Determine the (x, y) coordinate at the center of the cell enclosing the given text.  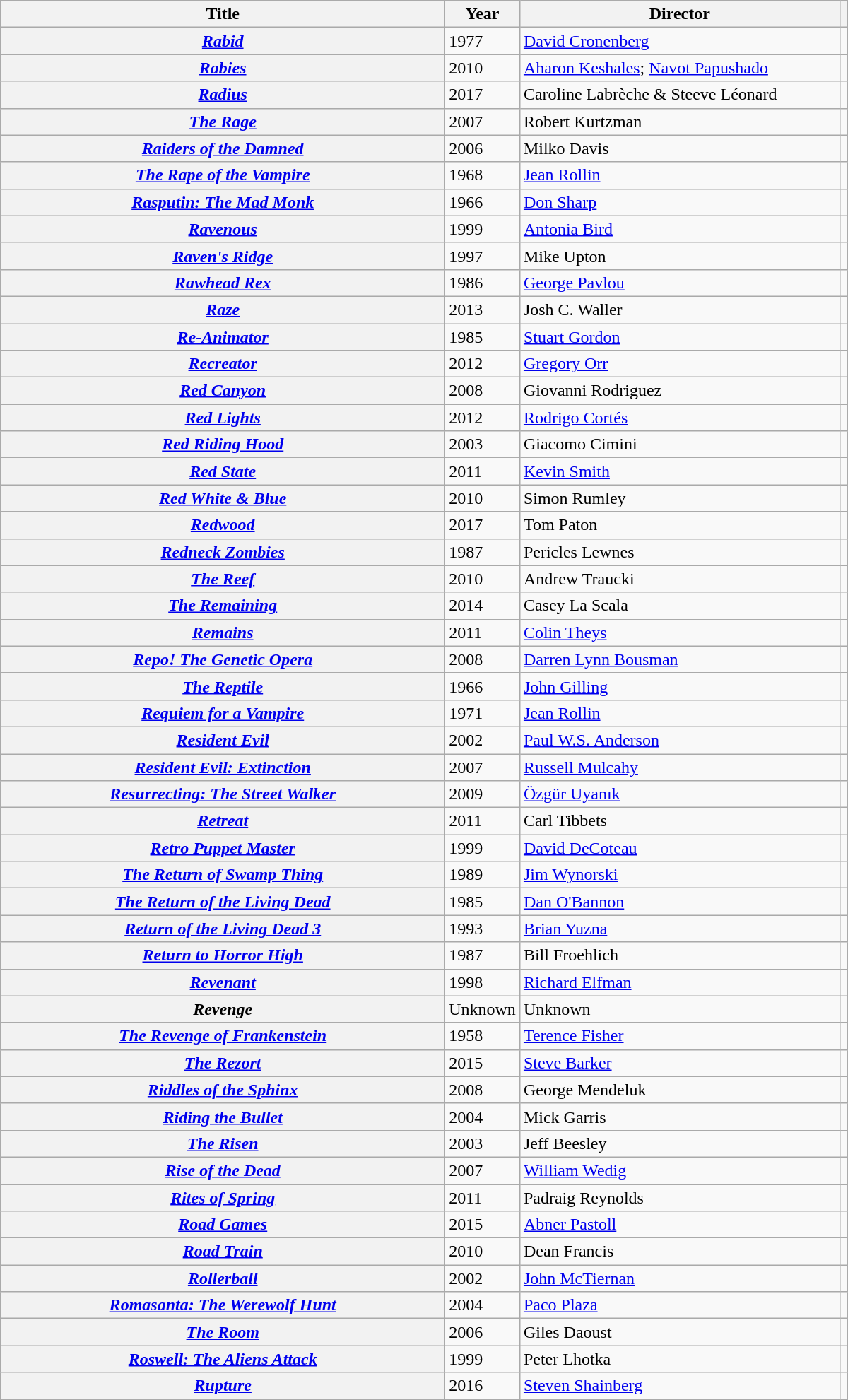
1993 (483, 929)
Resident Evil (223, 740)
Aharon Keshales; Navot Papushado (680, 68)
The Reef (223, 579)
Padraig Reynolds (680, 1198)
Red White & Blue (223, 498)
Gregory Orr (680, 364)
The Reptile (223, 686)
Bill Froehlich (680, 955)
Paco Plaza (680, 1305)
Russell Mulcahy (680, 767)
Rollerball (223, 1278)
1971 (483, 713)
Pericles Lewnes (680, 552)
Richard Elfman (680, 982)
Giles Daoust (680, 1332)
Ravenous (223, 229)
Mick Garris (680, 1117)
Riding the Bullet (223, 1117)
Requiem for a Vampire (223, 713)
The Return of the Living Dead (223, 902)
Casey La Scala (680, 606)
Antonia Bird (680, 229)
David DeCoteau (680, 848)
David Cronenberg (680, 41)
Retreat (223, 821)
Raven's Ridge (223, 256)
Red Canyon (223, 391)
Re-Animator (223, 337)
Retro Puppet Master (223, 848)
1968 (483, 175)
Year (483, 14)
Tom Paton (680, 525)
Red Riding Hood (223, 445)
Title (223, 14)
Simon Rumley (680, 498)
1986 (483, 283)
Steven Shainberg (680, 1386)
The Revenge of Frankenstein (223, 1036)
Recreator (223, 364)
Resident Evil: Extinction (223, 767)
Rise of the Dead (223, 1170)
Rodrigo Cortés (680, 418)
1989 (483, 875)
George Pavlou (680, 283)
Rawhead Rex (223, 283)
2009 (483, 794)
1958 (483, 1036)
Terence Fisher (680, 1036)
Dean Francis (680, 1252)
Colin Theys (680, 633)
Road Games (223, 1225)
Rabies (223, 68)
The Risen (223, 1143)
Riddles of the Sphinx (223, 1090)
Revenge (223, 1009)
Kevin Smith (680, 471)
William Wedig (680, 1170)
Redwood (223, 525)
Redneck Zombies (223, 552)
Director (680, 14)
Peter Lhotka (680, 1359)
Revenant (223, 982)
Josh C. Waller (680, 310)
Raiders of the Damned (223, 148)
Rabid (223, 41)
John Gilling (680, 686)
The Rape of the Vampire (223, 175)
Rasputin: The Mad Monk (223, 202)
The Rezort (223, 1063)
The Room (223, 1332)
Romasanta: The Werewolf Hunt (223, 1305)
Paul W.S. Anderson (680, 740)
Jeff Beesley (680, 1143)
Red Lights (223, 418)
Radius (223, 95)
John McTiernan (680, 1278)
Steve Barker (680, 1063)
Rupture (223, 1386)
Carl Tibbets (680, 821)
2013 (483, 310)
1977 (483, 41)
Jim Wynorski (680, 875)
Road Train (223, 1252)
Remains (223, 633)
Milko Davis (680, 148)
Abner Pastoll (680, 1225)
The Return of Swamp Thing (223, 875)
Raze (223, 310)
Caroline Labrèche & Steeve Léonard (680, 95)
The Remaining (223, 606)
Roswell: The Aliens Attack (223, 1359)
2016 (483, 1386)
The Rage (223, 122)
1998 (483, 982)
Brian Yuzna (680, 929)
Stuart Gordon (680, 337)
Return of the Living Dead 3 (223, 929)
1997 (483, 256)
George Mendeluk (680, 1090)
Rites of Spring (223, 1198)
Resurrecting: The Street Walker (223, 794)
2014 (483, 606)
Darren Lynn Bousman (680, 659)
Robert Kurtzman (680, 122)
Özgür Uyanık (680, 794)
Red State (223, 471)
Don Sharp (680, 202)
Mike Upton (680, 256)
Dan O'Bannon (680, 902)
Repo! The Genetic Opera (223, 659)
Return to Horror High (223, 955)
Andrew Traucki (680, 579)
Giacomo Cimini (680, 445)
Giovanni Rodriguez (680, 391)
